Extract the [x, y] coordinate from the center of the cell holding the provided text.  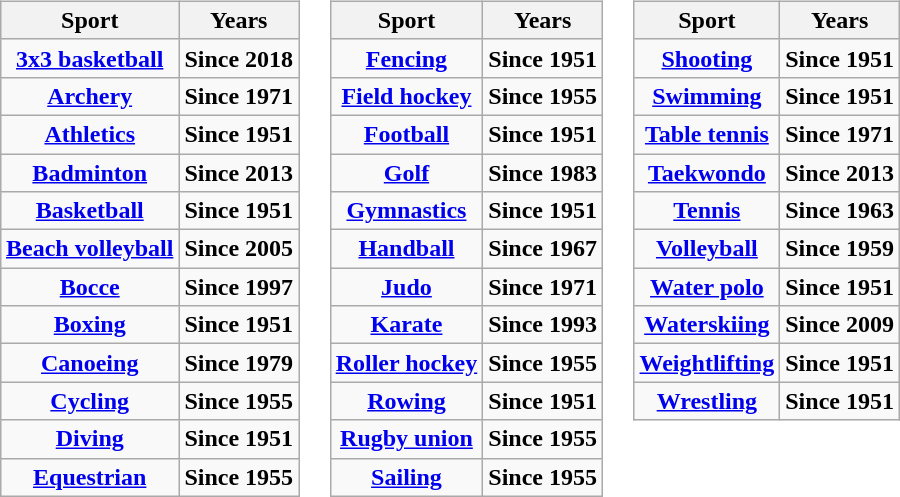
Waterskiing [707, 325]
Since 1983 [543, 173]
Diving [90, 439]
Since 1963 [840, 211]
Since 2018 [239, 58]
Since 2005 [239, 249]
Judo [406, 287]
Cycling [90, 401]
Water polo [707, 287]
Weightlifting [707, 363]
Basketball [90, 211]
Canoeing [90, 363]
Gymnastics [406, 211]
Rugby union [406, 439]
Beach volleyball [90, 249]
Since 1993 [543, 325]
Since 1979 [239, 363]
Tennis [707, 211]
Sailing [406, 477]
Rowing [406, 401]
Since 1997 [239, 287]
Swimming [707, 96]
Equestrian [90, 477]
Athletics [90, 134]
Karate [406, 325]
Table tennis [707, 134]
Football [406, 134]
Archery [90, 96]
Since 1967 [543, 249]
Handball [406, 249]
Boxing [90, 325]
Wrestling [707, 401]
Badminton [90, 173]
Fencing [406, 58]
Field hockey [406, 96]
Golf [406, 173]
Bocce [90, 287]
Volleyball [707, 249]
Taekwondo [707, 173]
Shooting [707, 58]
Since 2009 [840, 325]
Since 1959 [840, 249]
Roller hockey [406, 363]
3x3 basketball [90, 58]
